Detect which cell encompasses the target text, then output its (x, y) center coordinate. 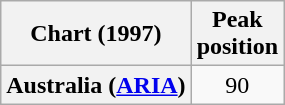
90 (237, 85)
Chart (1997) (96, 34)
Australia (ARIA) (96, 85)
Peakposition (237, 34)
